For the text-containing cell, return its midpoint in [X, Y] coordinate format. 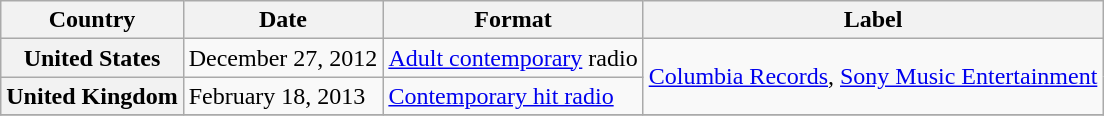
United Kingdom [92, 96]
Contemporary hit radio [513, 96]
Country [92, 20]
Format [513, 20]
Date [283, 20]
December 27, 2012 [283, 58]
United States [92, 58]
Adult contemporary radio [513, 58]
Label [873, 20]
February 18, 2013 [283, 96]
Columbia Records, Sony Music Entertainment [873, 77]
